From the cell containing the given text, extract its center point as [X, Y] coordinate. 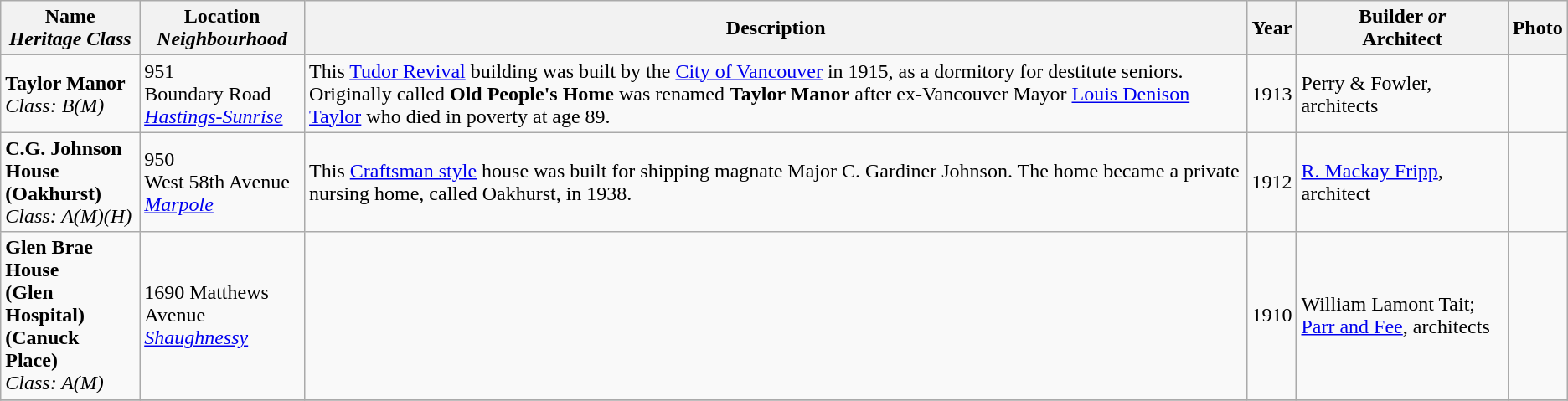
LocationNeighbourhood [223, 28]
William Lamont Tait; Parr and Fee, architects [1402, 316]
NameHeritage Class [70, 28]
Perry & Fowler, architects [1402, 94]
950West 58th AvenueMarpole [223, 183]
Taylor ManorClass: B(M) [70, 94]
Description [776, 28]
Year [1271, 28]
Photo [1538, 28]
1910 [1271, 316]
1913 [1271, 94]
1690 Matthews AvenueShaughnessy [223, 316]
Glen Brae House(Glen Hospital)(Canuck Place)Class: A(M) [70, 316]
1912 [1271, 183]
C.G. Johnson House(Oakhurst)Class: A(M)(H) [70, 183]
951Boundary RoadHastings-Sunrise [223, 94]
R. Mackay Fripp, architect [1402, 183]
Builder orArchitect [1402, 28]
